Output the (X, Y) coordinate of the center of the cell containing the given text.  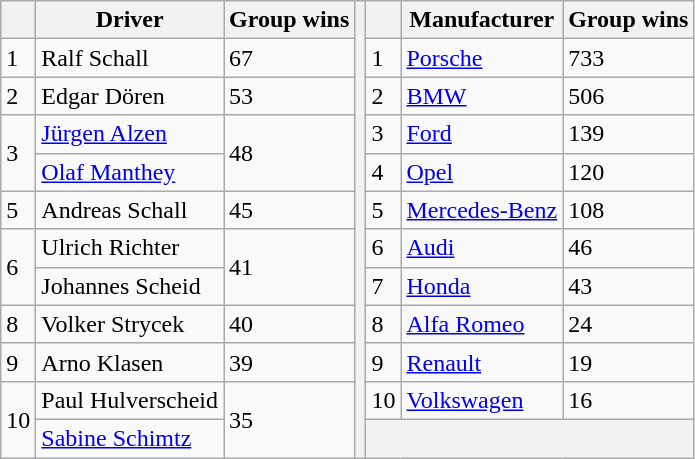
35 (290, 419)
733 (628, 58)
48 (290, 153)
Ford (482, 134)
139 (628, 134)
Audi (482, 248)
Driver (130, 20)
Arno Klasen (130, 362)
16 (628, 400)
Edgar Dören (130, 96)
Ralf Schall (130, 58)
Ulrich Richter (130, 248)
108 (628, 210)
24 (628, 324)
Renault (482, 362)
Olaf Manthey (130, 172)
19 (628, 362)
Johannes Scheid (130, 286)
40 (290, 324)
46 (628, 248)
Jürgen Alzen (130, 134)
Volkswagen (482, 400)
45 (290, 210)
53 (290, 96)
Honda (482, 286)
Andreas Schall (130, 210)
Porsche (482, 58)
Volker Strycek (130, 324)
7 (384, 286)
Paul Hulverscheid (130, 400)
Alfa Romeo (482, 324)
506 (628, 96)
120 (628, 172)
Sabine Schimtz (130, 438)
Opel (482, 172)
39 (290, 362)
41 (290, 267)
Mercedes-Benz (482, 210)
Manufacturer (482, 20)
BMW (482, 96)
43 (628, 286)
4 (384, 172)
67 (290, 58)
